Locate the cell with the specified text and output its (X, Y) center coordinate. 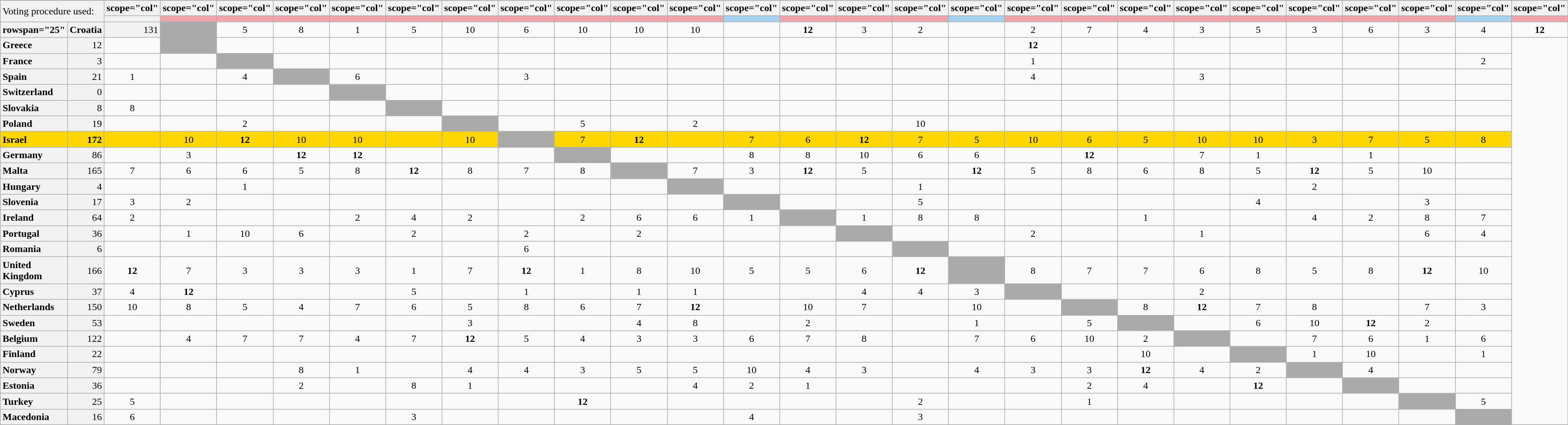
Hungary (34, 187)
France (34, 61)
53 (86, 323)
United Kingdom (34, 270)
16 (86, 417)
Cyprus (34, 292)
37 (86, 292)
Sweden (34, 323)
Germany (34, 155)
Romania (34, 249)
Slovakia (34, 108)
Slovenia (34, 202)
Netherlands (34, 307)
172 (86, 139)
79 (86, 370)
Switzerland (34, 92)
17 (86, 202)
131 (133, 30)
21 (86, 77)
166 (86, 270)
Voting procedure used: (52, 11)
0 (86, 92)
122 (86, 339)
Turkey (34, 401)
Estonia (34, 385)
Poland (34, 124)
22 (86, 354)
Israel (34, 139)
86 (86, 155)
19 (86, 124)
Macedonia (34, 417)
165 (86, 170)
Finland (34, 354)
Croatia (86, 30)
Spain (34, 77)
Greece (34, 45)
Malta (34, 170)
Ireland (34, 218)
64 (86, 218)
rowspan="25" (34, 30)
Belgium (34, 339)
Portugal (34, 234)
150 (86, 307)
Norway (34, 370)
25 (86, 401)
